For the text-containing cell, return its midpoint in (x, y) coordinate format. 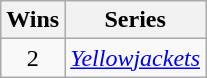
Wins (33, 20)
Series (136, 20)
2 (33, 58)
Yellowjackets (136, 58)
